For the text-containing cell, return its midpoint in (x, y) coordinate format. 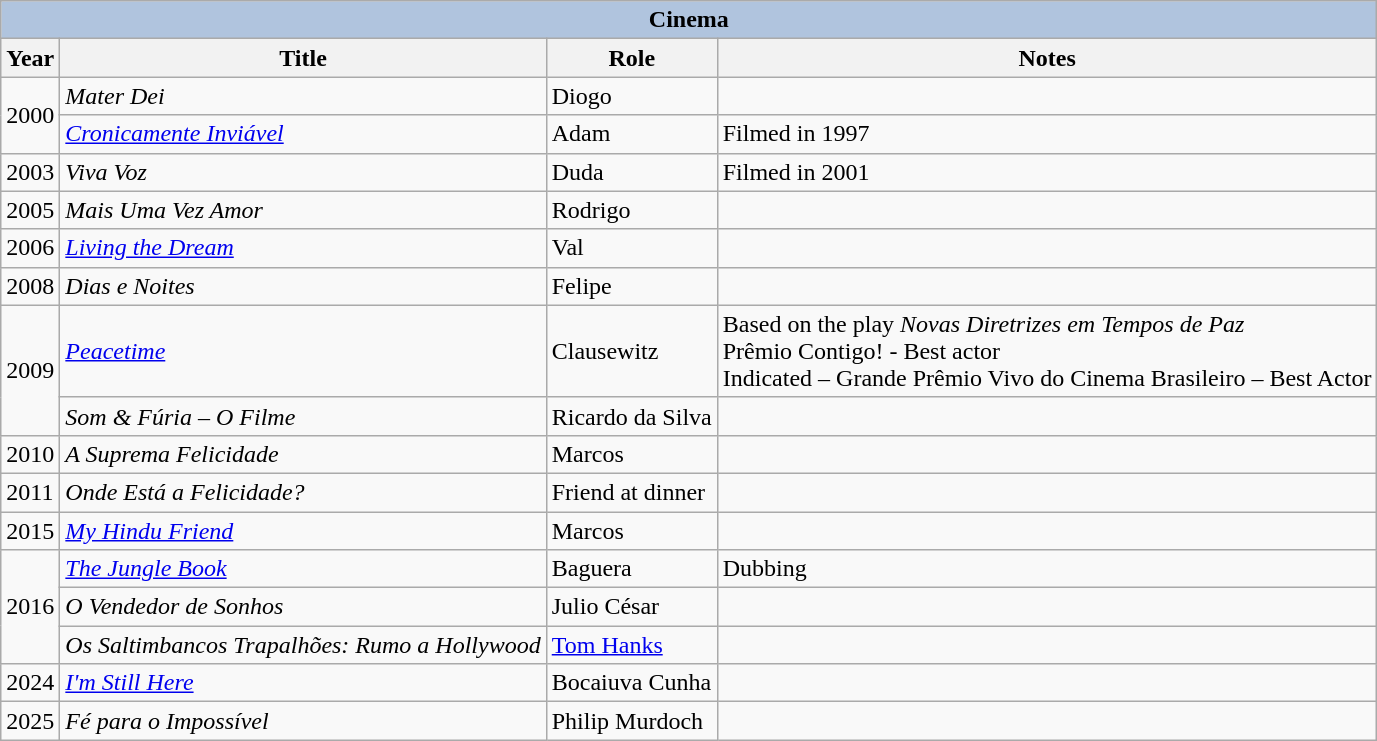
Bocaiuva Cunha (632, 683)
2009 (30, 370)
Tom Hanks (632, 645)
2025 (30, 721)
Based on the play Novas Diretrizes em Tempos de PazPrêmio Contigo! - Best actorIndicated – Grande Prêmio Vivo do Cinema Brasileiro – Best Actor (1047, 351)
Rodrigo (632, 210)
Mater Dei (303, 96)
2003 (30, 172)
Cronicamente Inviável (303, 134)
Val (632, 248)
Philip Murdoch (632, 721)
Filmed in 2001 (1047, 172)
2008 (30, 286)
2000 (30, 115)
Clausewitz (632, 351)
My Hindu Friend (303, 531)
Duda (632, 172)
Notes (1047, 58)
Os Saltimbancos Trapalhões: Rumo a Hollywood (303, 645)
I'm Still Here (303, 683)
Dias e Noites (303, 286)
Onde Está a Felicidade? (303, 492)
2024 (30, 683)
2005 (30, 210)
O Vendedor de Sonhos (303, 607)
2016 (30, 607)
Baguera (632, 569)
Filmed in 1997 (1047, 134)
Living the Dream (303, 248)
A Suprema Felicidade (303, 454)
Friend at dinner (632, 492)
2011 (30, 492)
Adam (632, 134)
Role (632, 58)
2006 (30, 248)
Cinema (689, 20)
Diogo (632, 96)
Ricardo da Silva (632, 416)
Peacetime (303, 351)
2015 (30, 531)
Mais Uma Vez Amor (303, 210)
Fé para o Impossível (303, 721)
Dubbing (1047, 569)
Year (30, 58)
Title (303, 58)
Felipe (632, 286)
Julio César (632, 607)
2010 (30, 454)
Som & Fúria – O Filme (303, 416)
The Jungle Book (303, 569)
Viva Voz (303, 172)
